Pinpoint the cell where the given text exists, returning its (X, Y) midpoint coordinate. 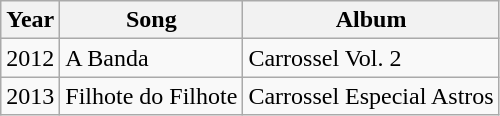
Song (152, 20)
2012 (30, 58)
Carrossel Vol. 2 (371, 58)
Filhote do Filhote (152, 96)
A Banda (152, 58)
2013 (30, 96)
Carrossel Especial Astros (371, 96)
Year (30, 20)
Album (371, 20)
